Find where the given text appears and provide that cell's center as [x, y] coordinate. 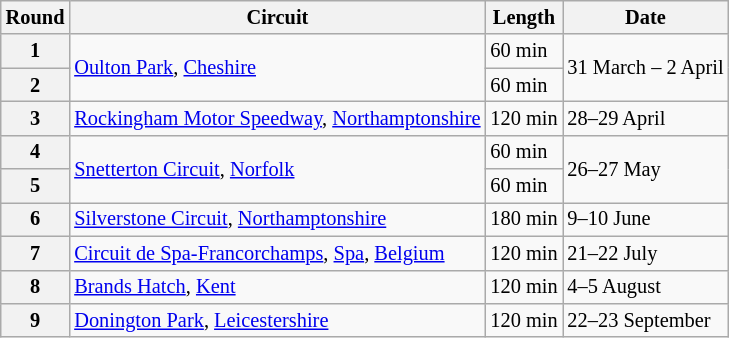
2 [36, 85]
3 [36, 118]
Length [524, 17]
Oulton Park, Cheshire [277, 68]
5 [36, 186]
1 [36, 51]
22–23 September [646, 320]
4 [36, 152]
Rockingham Motor Speedway, Northamptonshire [277, 118]
Round [36, 17]
Snetterton Circuit, Norfolk [277, 168]
Brands Hatch, Kent [277, 287]
Circuit de Spa-Francorchamps, Spa, Belgium [277, 253]
Donington Park, Leicestershire [277, 320]
4–5 August [646, 287]
Silverstone Circuit, Northamptonshire [277, 219]
Date [646, 17]
9 [36, 320]
31 March – 2 April [646, 68]
26–27 May [646, 168]
9–10 June [646, 219]
8 [36, 287]
180 min [524, 219]
Circuit [277, 17]
6 [36, 219]
28–29 April [646, 118]
7 [36, 253]
21–22 July [646, 253]
